Capture the cell that displays the provided text and extract its [x, y] central coordinate. 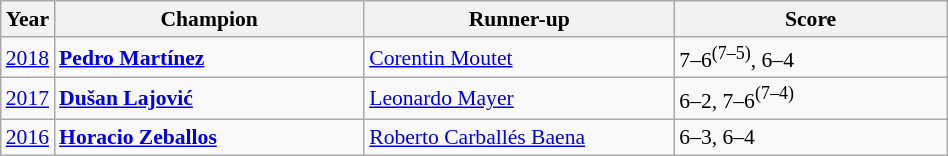
7–6(7–5), 6–4 [810, 58]
Pedro Martínez [209, 58]
Dušan Lajović [209, 98]
Runner-up [519, 19]
Champion [209, 19]
Horacio Zeballos [209, 137]
Roberto Carballés Baena [519, 137]
2018 [28, 58]
Corentin Moutet [519, 58]
Year [28, 19]
2017 [28, 98]
Score [810, 19]
6–3, 6–4 [810, 137]
2016 [28, 137]
6–2, 7–6(7–4) [810, 98]
Leonardo Mayer [519, 98]
